Output the [x, y] coordinate of the center of the cell containing the given text.  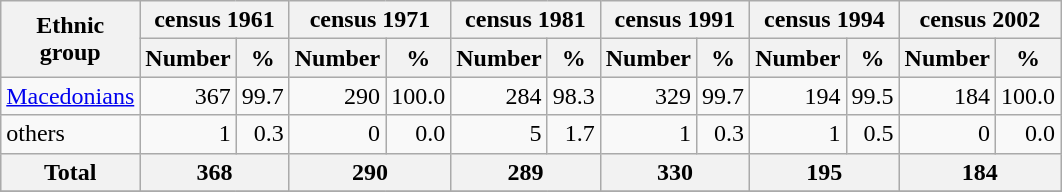
Ethnicgroup [70, 39]
census 1981 [526, 20]
367 [188, 96]
1.7 [574, 134]
census 1961 [214, 20]
others [70, 134]
census 2002 [980, 20]
284 [499, 96]
5 [499, 134]
Macedonians [70, 96]
330 [674, 172]
census 1971 [370, 20]
194 [798, 96]
census 1991 [674, 20]
census 1994 [824, 20]
Total [70, 172]
368 [214, 172]
289 [526, 172]
329 [648, 96]
195 [824, 172]
0.5 [872, 134]
99.5 [872, 96]
98.3 [574, 96]
